Provide the [x, y] coordinate of the cell's center where the given text is located.  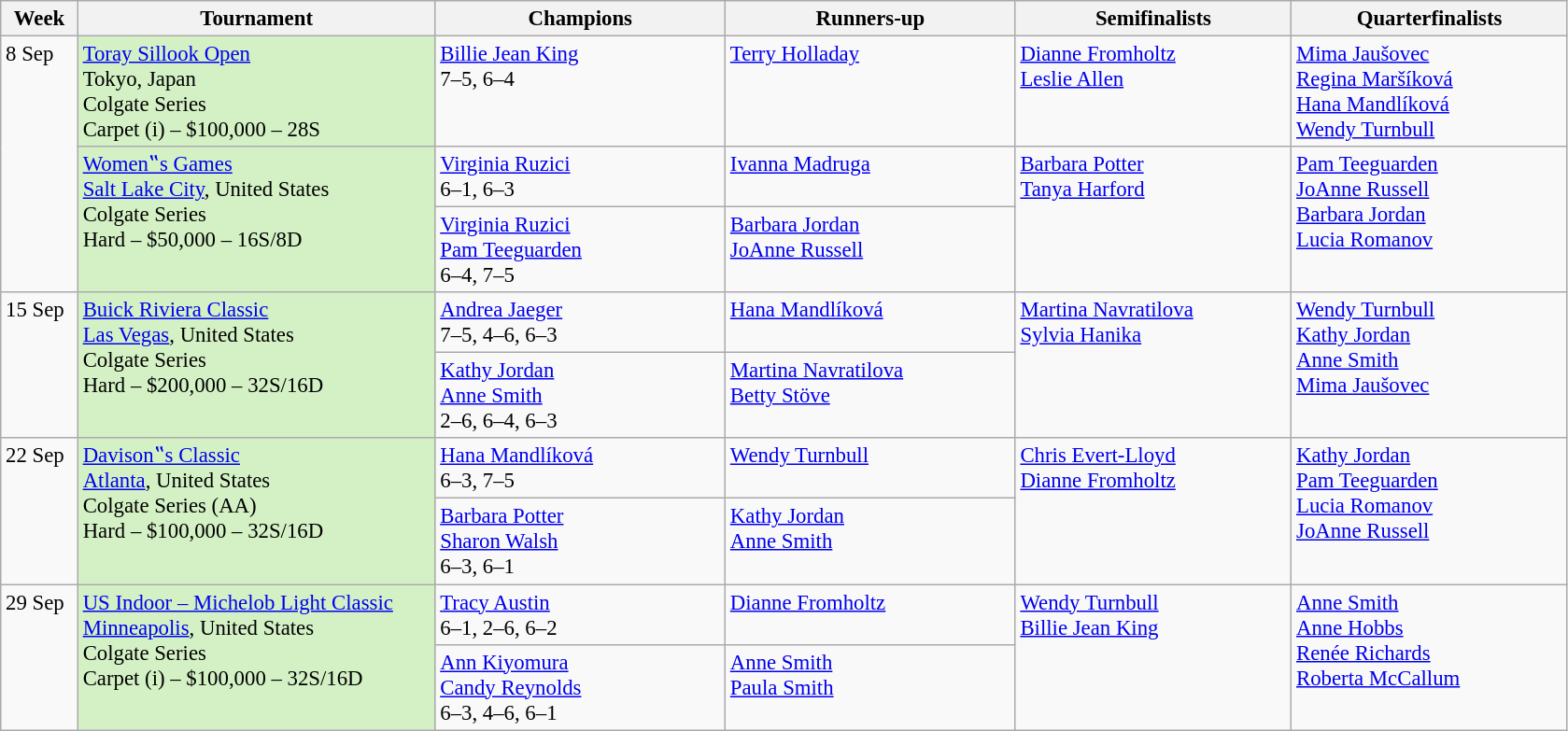
Wendy Turnbull Kathy Jordan Anne Smith Mima Jaušovec [1430, 365]
Billie Jean King7–5, 6–4 [581, 91]
Anne Smith Paula Smith [870, 687]
Anne Smith Anne Hobbs Renée Richards Roberta McCallum [1430, 657]
Hana Mandlíková [870, 323]
Mima Jaušovec Regina Maršíková Hana Mandlíková Wendy Turnbull [1430, 91]
Women‟s Games Salt Lake City, United StatesColgate SeriesHard – $50,000 – 16S/8D [256, 219]
Wendy Turnbull Billie Jean King [1153, 657]
Ann Kiyomura Candy Reynolds 6–3, 4–6, 6–1 [581, 687]
US Indoor – Michelob Light Classic Minneapolis, United StatesColgate SeriesCarpet (i) – $100,000 – 32S/16D [256, 657]
Week [39, 19]
Hana Mandlíková 6–3, 7–5 [581, 469]
Barbara Potter Tanya Harford [1153, 219]
8 Sep [39, 164]
Chris Evert-Lloyd Dianne Fromholtz [1153, 512]
Runners-up [870, 19]
Toray Sillook Open Tokyo, Japan Colgate SeriesCarpet (i) – $100,000 – 28S [256, 91]
Tournament [256, 19]
Dianne Fromholtz Leslie Allen [1153, 91]
Buick Riviera Classic Las Vegas, United StatesColgate SeriesHard – $200,000 – 32S/16D [256, 365]
Virginia Ruzici 6–1, 6–3 [581, 177]
Dianne Fromholtz [870, 614]
Tracy Austin 6–1, 2–6, 6–2 [581, 614]
Wendy Turnbull [870, 469]
15 Sep [39, 365]
Martina Navratilova Sylvia Hanika [1153, 365]
Semifinalists [1153, 19]
Terry Holladay [870, 91]
Martina Navratilova Betty Stöve [870, 396]
Pam Teeguarden JoAnne Russell Barbara Jordan Lucia Romanov [1430, 219]
Barbara Jordan JoAnne Russell [870, 250]
Davison‟s Classic Atlanta, United StatesColgate Series (AA)Hard – $100,000 – 32S/16D [256, 512]
Kathy Jordan Pam Teeguarden Lucia Romanov JoAnne Russell [1430, 512]
Champions [581, 19]
Ivanna Madruga [870, 177]
Kathy Jordan Anne Smith 2–6, 6–4, 6–3 [581, 396]
Quarterfinalists [1430, 19]
Barbara Potter Sharon Walsh 6–3, 6–1 [581, 541]
29 Sep [39, 657]
22 Sep [39, 512]
Virginia Ruzici Pam Teeguarden 6–4, 7–5 [581, 250]
Andrea Jaeger 7–5, 4–6, 6–3 [581, 323]
Kathy Jordan Anne Smith [870, 541]
